Identify which cell holds the provided text, then report its (X, Y) central coordinate. 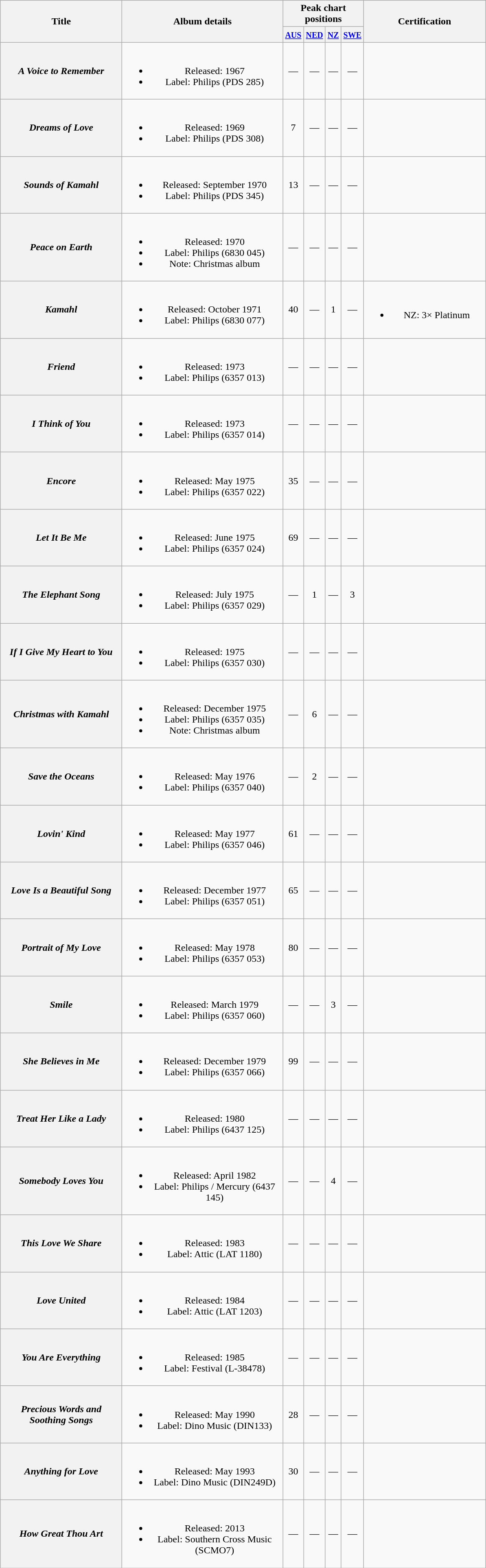
28 (293, 1414)
Released: June 1975Label: Philips (6357 024) (203, 537)
You Are Everything (61, 1357)
65 (293, 891)
40 (293, 310)
Love United (61, 1300)
Precious Words and Soothing Songs (61, 1414)
NZ: 3× Platinum (425, 310)
Released: May 1975Label: Philips (6357 022) (203, 480)
Certification (425, 21)
Released: 1975Label: Philips (6357 030) (203, 652)
Album details (203, 21)
NZ (333, 35)
Released: May 1977Label: Philips (6357 046) (203, 834)
99 (293, 1061)
Released: March 1979Label: Philips (6357 060) (203, 1005)
Let It Be Me (61, 537)
Released: 1970Label: Philips (6830 045)Note: Christmas album (203, 247)
Smile (61, 1005)
This Love We Share (61, 1243)
Released: April 1982Label: Philips / Mercury (6437 145) (203, 1181)
7 (293, 128)
Peace on Earth (61, 247)
30 (293, 1471)
Released: May 1990Label: Dino Music (DIN133) (203, 1414)
Released: September 1970Label: Philips (PDS 345) (203, 185)
Released: December 1975Label: Philips (6357 035)Note: Christmas album (203, 714)
Released: July 1975Label: Philips (6357 029) (203, 594)
Dreams of Love (61, 128)
Title (61, 21)
Somebody Loves You (61, 1181)
AUS (293, 35)
Released: 1973Label: Philips (6357 014) (203, 424)
Released: 1983Label: Attic (LAT 1180) (203, 1243)
2 (314, 777)
13 (293, 185)
How Great Thou Art (61, 1534)
I Think of You (61, 424)
Kamahl (61, 310)
Portrait of My Love (61, 948)
A Voice to Remember (61, 71)
Released: October 1971Label: Philips (6830 077) (203, 310)
Released: May 1978Label: Philips (6357 053) (203, 948)
Encore (61, 480)
Released: 2013Label: Southern Cross Music (SCMO7) (203, 1534)
69 (293, 537)
61 (293, 834)
SWE (352, 35)
Save the Oceans (61, 777)
Friend (61, 367)
Peak chartpositions (323, 14)
Released: May 1976Label: Philips (6357 040) (203, 777)
Lovin' Kind (61, 834)
Christmas with Kamahl (61, 714)
She Believes in Me (61, 1061)
Released: 1984Label: Attic (LAT 1203) (203, 1300)
Released: December 1979Label: Philips (6357 066) (203, 1061)
Treat Her Like a Lady (61, 1118)
Released: 1980Label: Philips (6437 125) (203, 1118)
Released: May 1993Label: Dino Music (DIN249D) (203, 1471)
80 (293, 948)
Love Is a Beautiful Song (61, 891)
Released: 1985Label: Festival (L-38478) (203, 1357)
Released: 1969Label: Philips (PDS 308) (203, 128)
Anything for Love (61, 1471)
If I Give My Heart to You (61, 652)
6 (314, 714)
NED (314, 35)
Released: 1967Label: Philips (PDS 285) (203, 71)
The Elephant Song (61, 594)
Released: 1973Label: Philips (6357 013) (203, 367)
Sounds of Kamahl (61, 185)
4 (333, 1181)
Released: December 1977Label: Philips (6357 051) (203, 891)
35 (293, 480)
